Provide the [X, Y] coordinate of the cell's center where the given text is located.  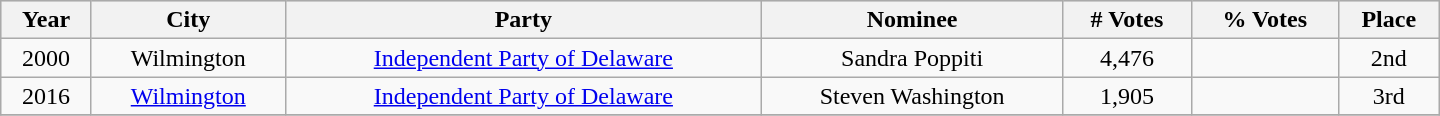
Steven Washington [912, 96]
Sandra Poppiti [912, 58]
3rd [1388, 96]
Place [1388, 20]
# Votes [1128, 20]
2000 [46, 58]
Year [46, 20]
Party [524, 20]
Nominee [912, 20]
1,905 [1128, 96]
4,476 [1128, 58]
2016 [46, 96]
City [188, 20]
% Votes [1264, 20]
2nd [1388, 58]
